Determine the [x, y] coordinate at the center of the cell enclosing the given text.  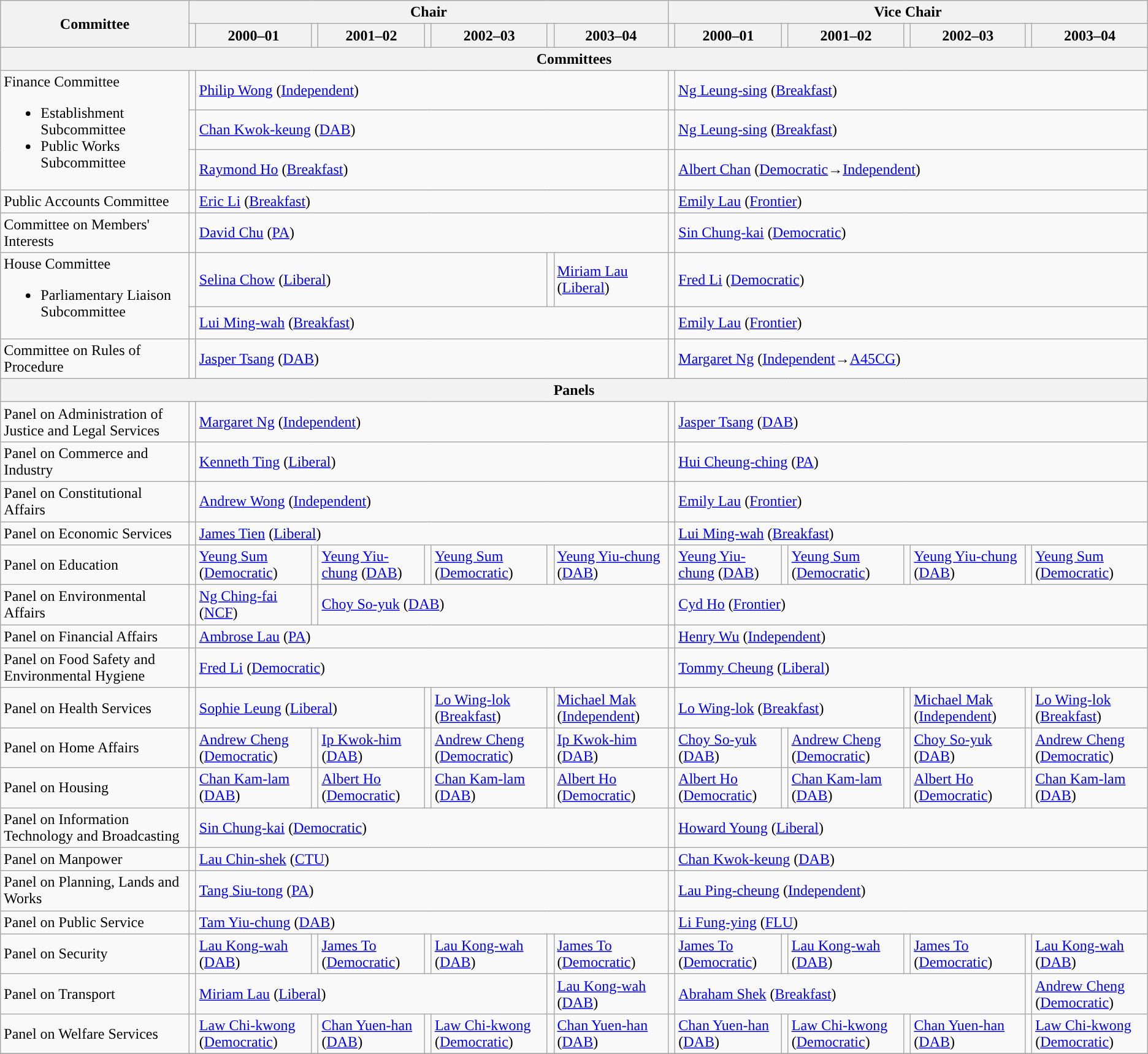
Panel on Housing [94, 787]
Ambrose Lau (PA) [432, 636]
Panel on Education [94, 565]
Selina Chow (Liberal) [372, 280]
Panel on Public Service [94, 922]
Panel on Financial Affairs [94, 636]
David Chu (PA) [432, 233]
Panel on Welfare Services [94, 1034]
Panel on Food Safety and Environmental Hygiene [94, 668]
Finance CommitteeEstablishment SubcommitteePublic Works Subcommittee [94, 130]
Panel on Security [94, 954]
Tam Yiu-chung (DAB) [432, 922]
James Tien (Liberal) [432, 533]
Andrew Wong (Independent) [432, 502]
Tommy Cheung (Liberal) [911, 668]
Philip Wong (Independent) [432, 91]
Panel on Information Technology and Broadcasting [94, 828]
Committees [574, 59]
Panels [574, 390]
Howard Young (Liberal) [911, 828]
Panel on Administration of Justice and Legal Services [94, 422]
Abraham Shek (Breakfast) [850, 993]
Margaret Ng (Independent) [432, 422]
Kenneth Ting (Liberal) [432, 461]
Ng Ching-fai (NCF) [254, 605]
Raymond Ho (Breakfast) [432, 169]
Hui Cheung-ching (PA) [911, 461]
Public Accounts Committee [94, 201]
Panel on Home Affairs [94, 748]
Panel on Environmental Affairs [94, 605]
Panel on Health Services [94, 708]
Panel on Constitutional Affairs [94, 502]
Sophie Leung (Liberal) [310, 708]
Panel on Commerce and Industry [94, 461]
Tang Siu-tong (PA) [432, 890]
Panel on Manpower [94, 859]
Vice Chair [908, 12]
Panel on Planning, Lands and Works [94, 890]
Henry Wu (Independent) [911, 636]
Lau Chin-shek (CTU) [432, 859]
Eric Li (Breakfast) [432, 201]
Li Fung-ying (FLU) [911, 922]
Chair [428, 12]
Committee on Rules of Procedure [94, 358]
Committee [94, 24]
Albert Chan (Democratic→Independent) [911, 169]
House CommitteeParliamentary Liaison Subcommittee [94, 296]
Panel on Economic Services [94, 533]
Margaret Ng (Independent→A45CG) [911, 358]
Committee on Members' Interests [94, 233]
Cyd Ho (Frontier) [911, 605]
Lau Ping-cheung (Independent) [911, 890]
Panel on Transport [94, 993]
